Pinpoint the cell where the given text exists, returning its (X, Y) midpoint coordinate. 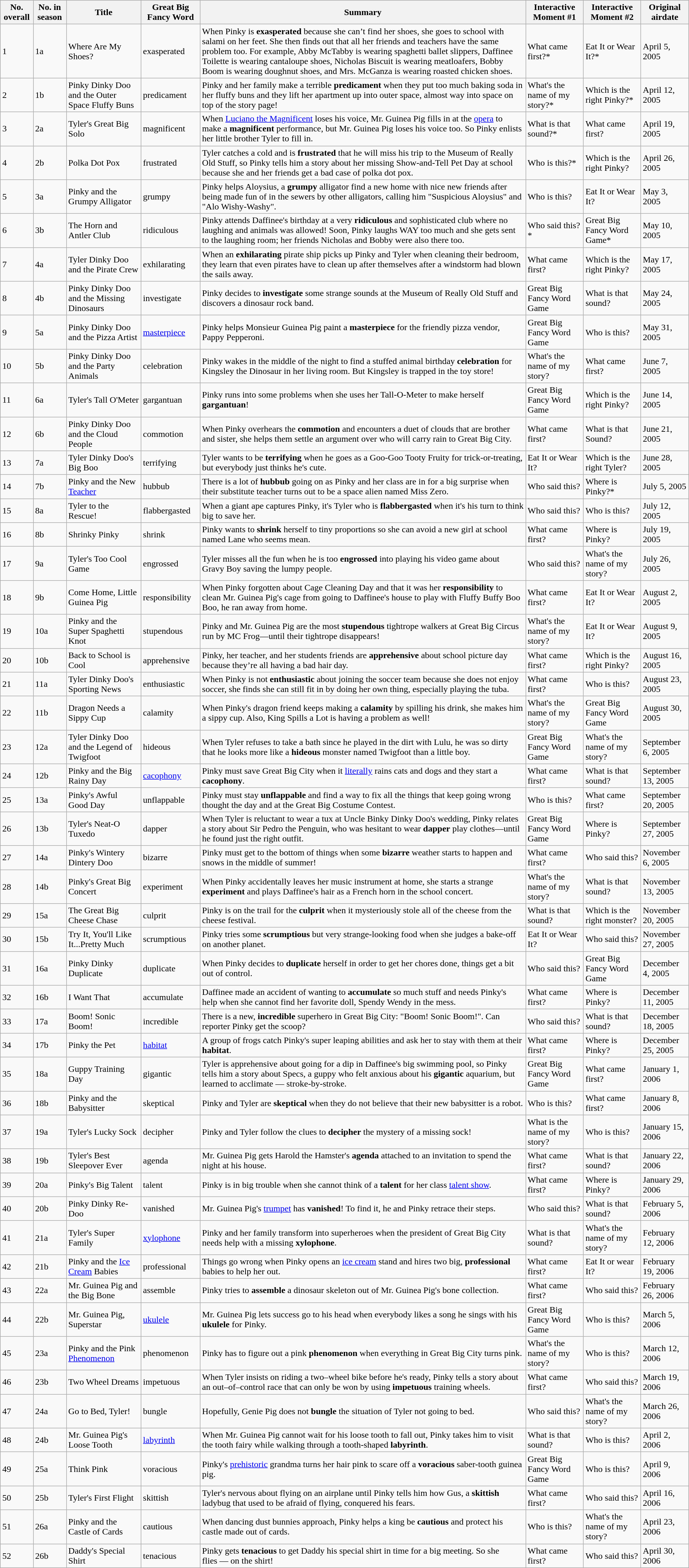
There is a new, incredible superhero in Great Big City: "Boom! Sonic Boom!". Can reporter Pinky get the scoop? (363, 1021)
vanished (170, 1209)
2a (50, 129)
Mr. Guinea Pig, Superstar (104, 1319)
52 (17, 1555)
March 5, 2006 (665, 1319)
16b (50, 997)
responsibility (170, 597)
calamity (170, 713)
grumpy (170, 197)
gigantic (170, 1074)
July 5, 2005 (665, 487)
Pinky wants to shrink herself to tiny proportions so she can avoid a new girl at school named Lane who seems mean. (363, 534)
Title (104, 13)
Pinky must save Great Big City when it literally rains cats and dogs and they start a cacophony. (363, 776)
15b (50, 939)
Pinky Dinky Doo and the Missing Dinosaurs (104, 298)
November 13, 2005 (665, 886)
When Pinky decides to duplicate herself in order to get her chores done, things get a bit out of control. (363, 968)
Eat It or wear It? (612, 1266)
What came first?* (554, 51)
19b (50, 1161)
1a (50, 51)
Tyler wants to be terrifying when he goes as a Goo-Goo Tooty Fruity for trick-or-treating, but everybody just thinks he's cute. (363, 463)
49 (17, 1469)
exasperated (170, 51)
7b (50, 487)
47 (17, 1411)
Things go wrong when Pinky opens an ice cream stand and hires two big, professional babies to help her out. (363, 1266)
Pinky Dinky Doo and the Pizza Artist (104, 332)
December 18, 2005 (665, 1021)
voracious (170, 1469)
Tyler to the Rescue! (104, 511)
21a (50, 1237)
magnificent (170, 129)
habitat (170, 1045)
exhilarating (170, 264)
August 30, 2005 (665, 713)
January 8, 2006 (665, 1103)
Pinky must stay unflappable and find a way to fix all the things that keep going wrong thought the day and at the Great Big Costume Contest. (363, 799)
Pinky is on the trail for the culprit when it mysteriously stole all of the cheese from the cheese festival. (363, 916)
Pinky must get to the bottom of things when some bizarre weather starts to happen and snows in the middle of summer! (363, 858)
Pinky has to figure out a pink phenomenon when everything in Great Big City turns pink. (363, 1353)
Pinky Dinky Doo and the Outer Space Fluffy Buns (104, 95)
32 (17, 997)
investigate (170, 298)
5b (50, 366)
Pinky's Great Big Concert (104, 886)
February 19, 2006 (665, 1266)
2 (17, 95)
23a (50, 1353)
Summary (363, 13)
46 (17, 1382)
Pinky and the New Teacher (104, 487)
unflappable (170, 799)
12 (17, 434)
Tyler Dinky Doo and the Pirate Crew (104, 264)
Pinky's Big Talent (104, 1184)
Mr. Guinea Pig and the Big Bone (104, 1290)
7a (50, 463)
impetuous (170, 1382)
22b (50, 1319)
17a (50, 1021)
40 (17, 1209)
Think Pink (104, 1469)
commotion (170, 434)
39 (17, 1184)
frustrated (170, 163)
Tyler Dinky Doo's Sporting News (104, 684)
20a (50, 1184)
Great Big Fancy Word Game* (612, 230)
20 (17, 660)
Mr. Guinea Pig's Loose Tooth (104, 1440)
28 (17, 886)
23 (17, 747)
10 (17, 366)
April 16, 2006 (665, 1498)
incredible (170, 1021)
flabbergasted (170, 511)
July 19, 2005 (665, 534)
Pinky, her teacher, and her students friends are apprehensive about school picture day because they’re all having a bad hair day. (363, 660)
What is that sound?* (554, 129)
April 2, 2006 (665, 1440)
Mr. Guinea Pig gets Harold the Hamster's agenda attached to an invitation to spend the night at his house. (363, 1161)
18a (50, 1074)
Pinky runs into some problems when she uses her Tall-O-Meter to make herself gargantuan! (363, 400)
May 3, 2005 (665, 197)
9b (50, 597)
6a (50, 400)
6b (50, 434)
13a (50, 799)
8b (50, 534)
September 6, 2005 (665, 747)
18b (50, 1103)
2b (50, 163)
What is that Sound? (612, 434)
May 10, 2005 (665, 230)
43 (17, 1290)
Back to School is Cool (104, 660)
26 (17, 829)
Shrinky Pinky (104, 534)
Tyler Dinky Doo and the Legend of Twigfoot (104, 747)
Great Big Fancy Word (170, 13)
8a (50, 511)
51 (17, 1527)
April 12, 2005 (665, 95)
terrifying (170, 463)
Tyler misses all the fun when he is too engrossed into playing his video game about Gravy Boy saving the lumpy people. (363, 564)
January 15, 2006 (665, 1132)
shrink (170, 534)
Tyler's Lucky Sock (104, 1132)
January 22, 2006 (665, 1161)
November 20, 2005 (665, 916)
9a (50, 564)
Pinky tries some scrumptious but very strange-looking food when she judges a bake-off on another planet. (363, 939)
Pinky is in big trouble when she cannot think of a talent for her class talent show. (363, 1184)
engrossed (170, 564)
Pinky tries to assemble a dinosaur skeleton out of Mr. Guinea Pig's bone collection. (363, 1290)
No. overall (17, 13)
Which is the right monster? (612, 916)
Interactive Moment #1 (554, 13)
15a (50, 916)
25b (50, 1498)
The Horn and Antler Club (104, 230)
Pinky gets tenacious to get Daddy his special shirt in time for a big meeting. So she flies — on the shirt! (363, 1555)
11b (50, 713)
Go to Bed, Tyler! (104, 1411)
When dancing dust bunnies approach, Pinky helps a king be cautious and protect his castle made out of cards. (363, 1527)
Dragon Needs a Sippy Cup (104, 713)
gargantuan (170, 400)
37 (17, 1132)
Pinky's Awful Good Day (104, 799)
26a (50, 1527)
13 (17, 463)
Pinky and the Ice Cream Babies (104, 1266)
16 (17, 534)
May 17, 2005 (665, 264)
16a (50, 968)
December 11, 2005 (665, 997)
June 21, 2005 (665, 434)
scrumptious (170, 939)
25a (50, 1469)
When a giant ape captures Pinky, it's Tyler who is flabbergasted when it's his turn to think big to save her. (363, 511)
February 5, 2006 (665, 1209)
Pinky Dinky Re-Doo (104, 1209)
Guppy Training Day (104, 1074)
masterpiece (170, 332)
Tyler's Tall O'Meter (104, 400)
August 16, 2005 (665, 660)
talent (170, 1184)
6 (17, 230)
enthusiastic (170, 684)
8 (17, 298)
March 26, 2006 (665, 1411)
Mr. Guinea Pig's trumpet has vanished! To find it, he and Pinky retrace their steps. (363, 1209)
14b (50, 886)
April 26, 2005 (665, 163)
45 (17, 1353)
34 (17, 1045)
April 9, 2006 (665, 1469)
Which is the right Pinky?* (612, 95)
ridiculous (170, 230)
cacophony (170, 776)
Tyler's Great Big Solo (104, 129)
I Want That (104, 997)
Who said this?* (554, 230)
assemble (170, 1290)
April 30, 2006 (665, 1555)
17 (17, 564)
Pinky Dinky Duplicate (104, 968)
Pinky and Tyler are skeptical when they do not believe that their new babysitter is a robot. (363, 1103)
38 (17, 1161)
culprit (170, 916)
hubbub (170, 487)
17b (50, 1045)
11a (50, 684)
41 (17, 1237)
Tyler's nervous about flying on an airplane until Pinky tells him how Gus, a skittish ladybug that used to be afraid of flying, conquered his fears. (363, 1498)
24 (17, 776)
5a (50, 332)
What's the name of my story?* (554, 95)
September 13, 2005 (665, 776)
November 27, 2005 (665, 939)
January 29, 2006 (665, 1184)
29 (17, 916)
May 31, 2005 (665, 332)
What is the name of my story? (554, 1132)
September 20, 2005 (665, 799)
11 (17, 400)
Polka Dot Pox (104, 163)
25 (17, 799)
Pinky and Tyler follow the clues to decipher the mystery of a missing sock! (363, 1132)
Tyler Dinky Doo's Big Boo (104, 463)
4a (50, 264)
May 24, 2005 (665, 298)
36 (17, 1103)
27 (17, 858)
The Great Big Cheese Chase (104, 916)
bungle (170, 1411)
No. in season (50, 13)
November 6, 2005 (665, 858)
10b (50, 660)
xylophone (170, 1237)
Daddy's Special Shirt (104, 1555)
Pinky's prehistoric grandma turns her hair pink to scare off a voracious saber-tooth guinea pig. (363, 1469)
44 (17, 1319)
9 (17, 332)
14 (17, 487)
18 (17, 597)
Mr. Guinea Pig lets success go to his head when everybody likes a song he sings with his ukulele for Pinky. (363, 1319)
September 27, 2005 (665, 829)
Pinky and the Castle of Cards (104, 1527)
4 (17, 163)
Where is Pinky?* (612, 487)
Tyler's Neat-O Tuxedo (104, 829)
48 (17, 1440)
April 23, 2006 (665, 1527)
24b (50, 1440)
21 (17, 684)
Hopefully, Genie Pig does not bungle the situation of Tyler not going to bed. (363, 1411)
24a (50, 1411)
March 19, 2006 (665, 1382)
3a (50, 197)
3 (17, 129)
13b (50, 829)
Try It, You'll Like It...Pretty Much (104, 939)
Boom! Sonic Boom! (104, 1021)
experiment (170, 886)
March 12, 2006 (665, 1353)
12b (50, 776)
Pinky and her family transform into superheroes when the president of Great Big City needs help with a missing xylophone. (363, 1237)
Pinky and the Big Rainy Day (104, 776)
Pinky decides to investigate some strange sounds at the Museum of Really Old Stuff and discovers a dinosaur rock band. (363, 298)
19a (50, 1132)
15 (17, 511)
Two Wheel Dreams (104, 1382)
12a (50, 747)
skeptical (170, 1103)
dapper (170, 829)
22a (50, 1290)
July 26, 2005 (665, 564)
June 28, 2005 (665, 463)
August 2, 2005 (665, 597)
April 19, 2005 (665, 129)
42 (17, 1266)
bizarre (170, 858)
Eat It or Wear It?* (612, 51)
celebration (170, 366)
Pinky and the Grumpy Alligator (104, 197)
23b (50, 1382)
35 (17, 1074)
19 (17, 631)
Interactive Moment #2 (612, 13)
50 (17, 1498)
July 12, 2005 (665, 511)
4b (50, 298)
Pinky's Wintery Dintery Doo (104, 858)
hideous (170, 747)
labyrinth (170, 1440)
3b (50, 230)
skittish (170, 1498)
August 23, 2005 (665, 684)
7 (17, 264)
Pinky helps Monsieur Guinea Pig paint a masterpiece for the friendly pizza vendor, Pappy Pepperoni. (363, 332)
decipher (170, 1132)
predicament (170, 95)
December 4, 2005 (665, 968)
apprehensive (170, 660)
phenomenon (170, 1353)
Come Home, Little Guinea Pig (104, 597)
Pinky and the Super Spaghetti Knot (104, 631)
Pinky Dinky Doo and the Cloud People (104, 434)
21b (50, 1266)
31 (17, 968)
January 1, 2006 (665, 1074)
22 (17, 713)
Where Are My Shoes? (104, 51)
Who is this?* (554, 163)
Pinky and the Babysitter (104, 1103)
cautious (170, 1527)
accumulate (170, 997)
10a (50, 631)
Tyler's Too Cool Game (104, 564)
Tyler's Super Family (104, 1237)
December 25, 2005 (665, 1045)
Tyler's First Flight (104, 1498)
5 (17, 197)
Pinky and Mr. Guinea Pig are the most stupendous tightrope walkers at Great Big Circus run by MC Frog—until their tightrope disappears! (363, 631)
30 (17, 939)
14a (50, 858)
A group of frogs catch Pinky's super leaping abilities and ask her to stay with them at their habitat. (363, 1045)
33 (17, 1021)
June 7, 2005 (665, 366)
April 5, 2005 (665, 51)
Pinky the Pet (104, 1045)
tenacious (170, 1555)
February 12, 2006 (665, 1237)
duplicate (170, 968)
Pinky Dinky Doo and the Party Animals (104, 366)
26b (50, 1555)
agenda (170, 1161)
Original airdate (665, 13)
ukulele (170, 1319)
Tyler's Best Sleepover Ever (104, 1161)
20b (50, 1209)
Which is the right Tyler? (612, 463)
August 9, 2005 (665, 631)
February 26, 2006 (665, 1290)
June 14, 2005 (665, 400)
stupendous (170, 631)
professional (170, 1266)
1 (17, 51)
Pinky and the Pink Phenomenon (104, 1353)
1b (50, 95)
